Search for the cell housing the specified text and yield its (X, Y) center coordinate. 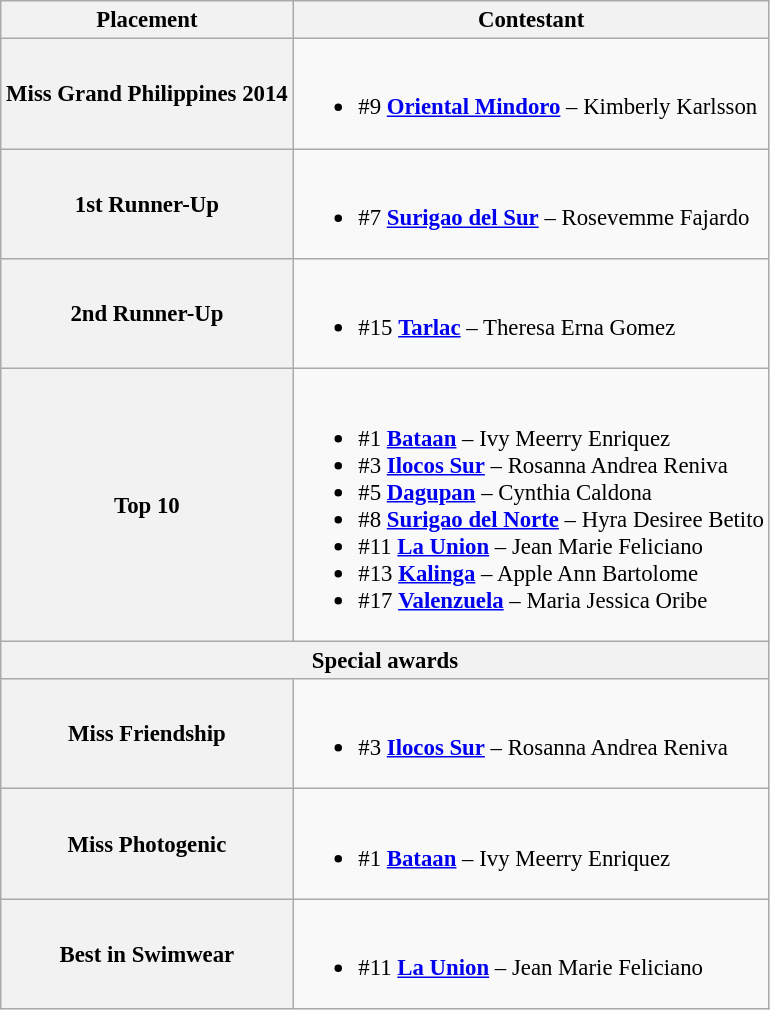
Contestant (531, 20)
#15 Tarlac – Theresa Erna Gomez (531, 314)
#3 Ilocos Sur – Rosanna Andrea Reniva (531, 734)
#9 Oriental Mindoro – Kimberly Karlsson (531, 94)
Miss Photogenic (147, 844)
Top 10 (147, 505)
#1 Bataan – Ivy Meerry Enriquez (531, 844)
Best in Swimwear (147, 954)
#7 Surigao del Sur – Rosevemme Fajardo (531, 204)
2nd Runner-Up (147, 314)
Miss Grand Philippines 2014 (147, 94)
#11 La Union – Jean Marie Feliciano (531, 954)
Placement (147, 20)
Special awards (385, 660)
1st Runner-Up (147, 204)
Miss Friendship (147, 734)
